Extract the (X, Y) coordinate from the center of the cell holding the provided text.  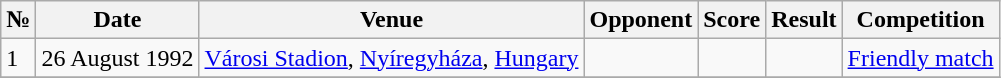
Result (804, 20)
Score (732, 20)
Opponent (641, 20)
Competition (920, 20)
Friendly match (920, 58)
1 (18, 58)
Venue (392, 20)
26 August 1992 (118, 58)
Városi Stadion, Nyíregyháza, Hungary (392, 58)
Date (118, 20)
№ (18, 20)
